Scan for the cell matching the given text and deliver its [x, y] coordinate at center. 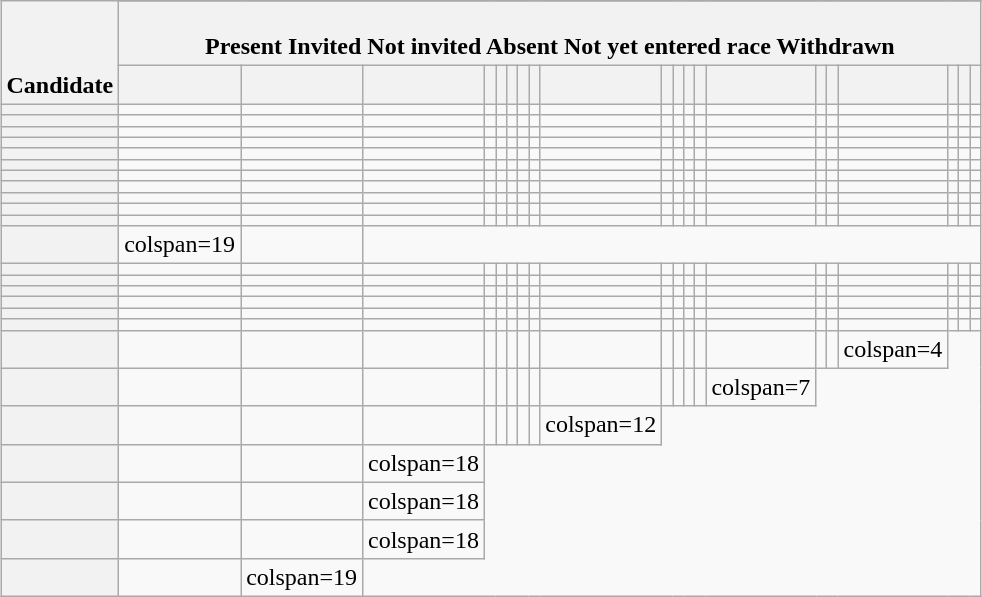
colspan=4 [893, 349]
colspan=7 [761, 387]
Present Invited Not invited Absent Not yet entered race Withdrawn [550, 34]
Candidate [60, 52]
colspan=12 [601, 425]
